Provide the (X, Y) coordinate of the cell's center where the given text is located.  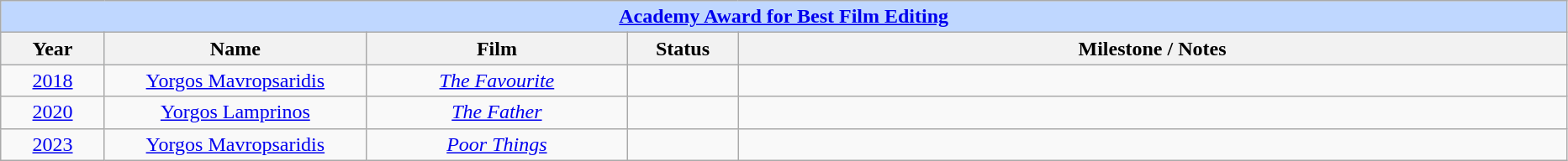
Academy Award for Best Film Editing (784, 17)
Yorgos Lamprinos (235, 112)
Name (235, 49)
Film (496, 49)
The Father (496, 112)
2020 (53, 112)
Milestone / Notes (1153, 49)
2018 (53, 80)
The Favourite (496, 80)
Status (683, 49)
Poor Things (496, 144)
2023 (53, 144)
Year (53, 49)
